Determine the (X, Y) coordinate at the center of the cell enclosing the given text.  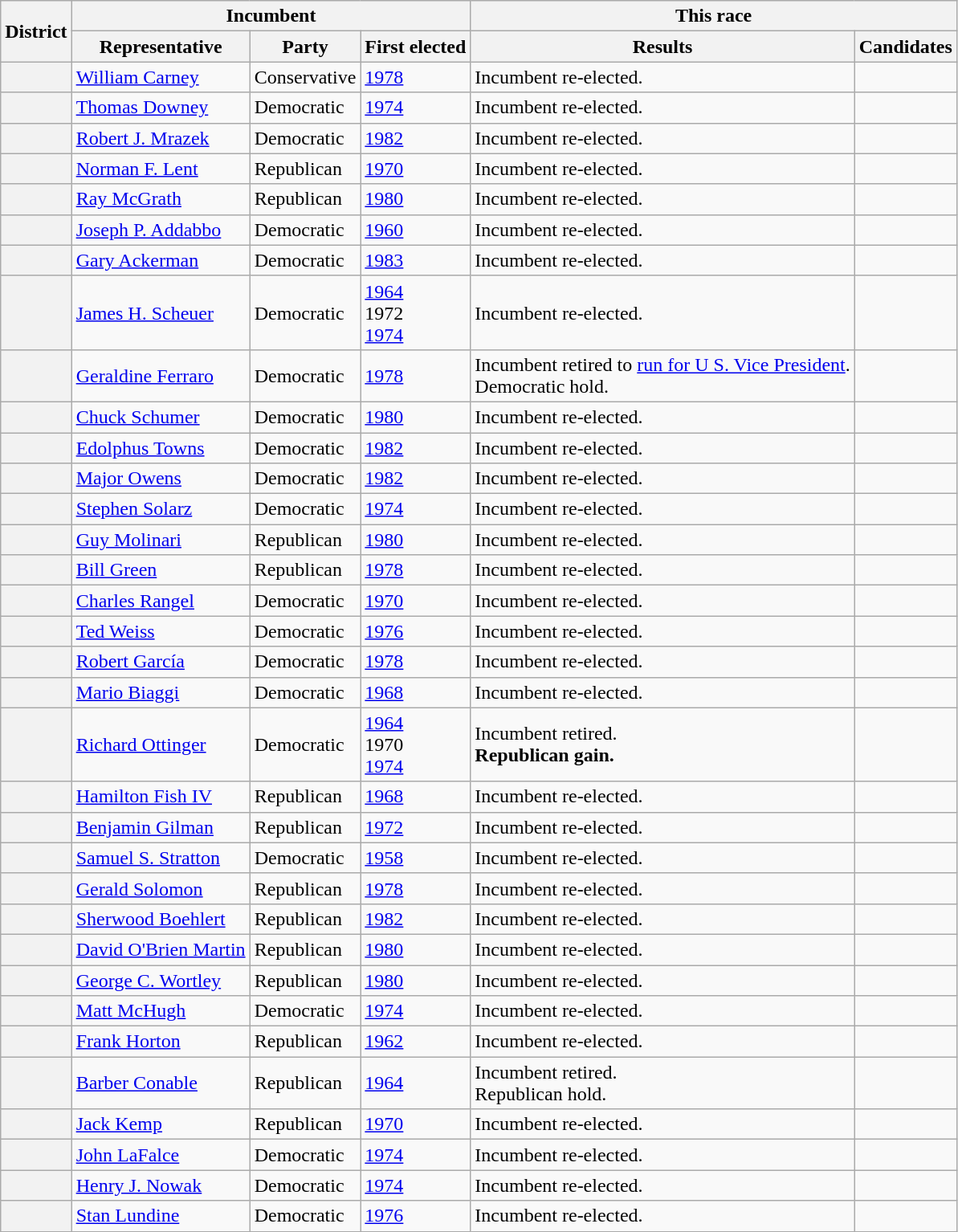
Joseph P. Addabbo (161, 230)
Richard Ottinger (161, 745)
1983 (416, 260)
Stan Lundine (161, 1216)
Results (662, 47)
Charles Rangel (161, 601)
First elected (416, 47)
1962 (416, 1042)
Guy Molinari (161, 540)
Party (305, 47)
William Carney (161, 77)
Hamilton Fish IV (161, 797)
Norman F. Lent (161, 169)
1958 (416, 858)
Conservative (305, 77)
David O'Brien Martin (161, 949)
1972 (416, 827)
Robert García (161, 662)
James H. Scheuer (161, 312)
Incumbent retired.Republican gain. (662, 745)
Gary Ackerman (161, 260)
Matt McHugh (161, 1011)
Robert J. Mrazek (161, 138)
Mario Biaggi (161, 692)
Thomas Downey (161, 108)
This race (714, 16)
Barber Conable (161, 1083)
District (36, 31)
19641972 1974 (416, 312)
Edolphus Towns (161, 447)
Candidates (906, 47)
Bill Green (161, 570)
Representative (161, 47)
Major Owens (161, 479)
Chuck Schumer (161, 417)
George C. Wortley (161, 981)
Incumbent retired to run for U S. Vice President.Democratic hold. (662, 376)
Incumbent retired.Republican hold. (662, 1083)
Jack Kemp (161, 1124)
Henry J. Nowak (161, 1185)
Incumbent (271, 16)
19641970 1974 (416, 745)
Stephen Solarz (161, 509)
Geraldine Ferraro (161, 376)
Frank Horton (161, 1042)
Benjamin Gilman (161, 827)
Gerald Solomon (161, 888)
John LaFalce (161, 1155)
1964 (416, 1083)
Ted Weiss (161, 631)
Ray McGrath (161, 199)
Sherwood Boehlert (161, 919)
Samuel S. Stratton (161, 858)
1960 (416, 230)
